For the text-containing cell, return its midpoint in [X, Y] coordinate format. 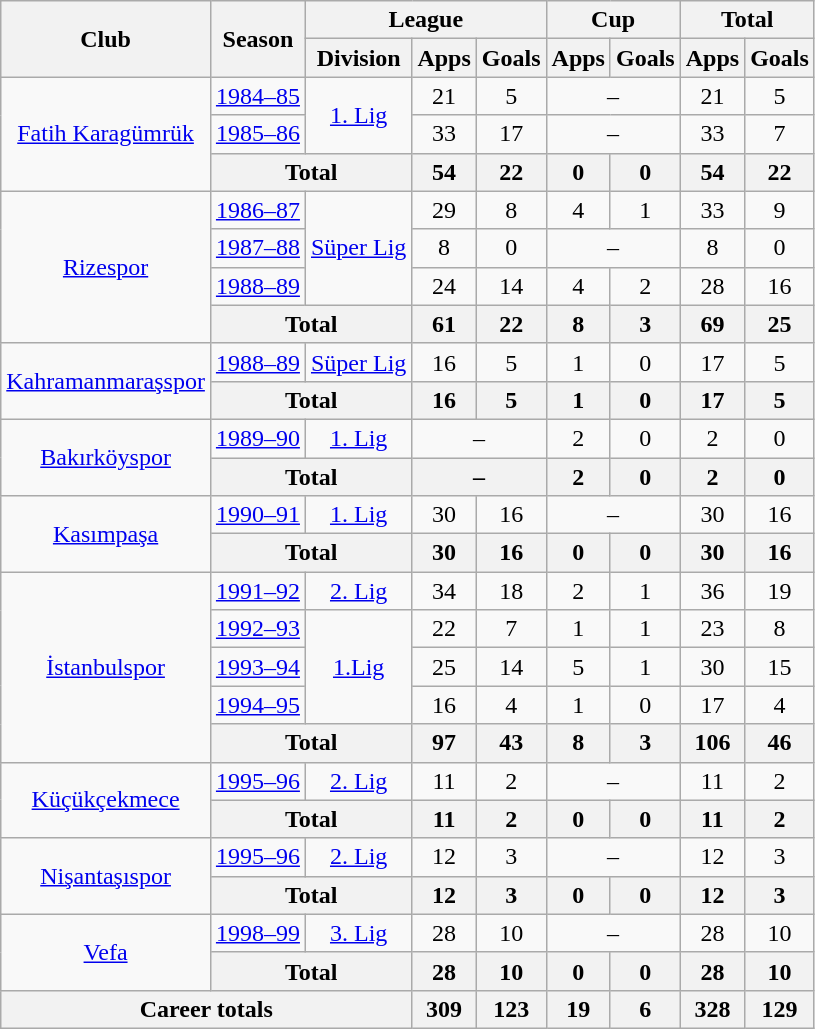
1994–95 [258, 705]
23 [712, 629]
Kahramanmaraşspor [106, 381]
106 [712, 743]
1991–92 [258, 591]
Bakırköyspor [106, 457]
36 [712, 591]
69 [712, 324]
15 [780, 667]
129 [780, 1009]
43 [511, 743]
6 [645, 1009]
309 [444, 1009]
34 [444, 591]
Fatih Karagümrük [106, 134]
Nişantaşıspor [106, 876]
1987–88 [258, 248]
123 [511, 1009]
Rizespor [106, 267]
24 [444, 286]
Club [106, 39]
1986–87 [258, 210]
Kasımpaşa [106, 534]
League [426, 20]
1.Lig [358, 667]
18 [511, 591]
328 [712, 1009]
Season [258, 39]
97 [444, 743]
1985–86 [258, 134]
1992–93 [258, 629]
3. Lig [358, 933]
Vefa [106, 952]
Küçükçekmece [106, 800]
1984–85 [258, 96]
1990–91 [258, 515]
1993–94 [258, 667]
1998–99 [258, 933]
İstanbulspor [106, 667]
46 [780, 743]
61 [444, 324]
9 [780, 210]
Division [358, 58]
Career totals [206, 1009]
29 [444, 210]
Cup [613, 20]
1989–90 [258, 438]
